Return [X, Y] of the center of cell containing provided text 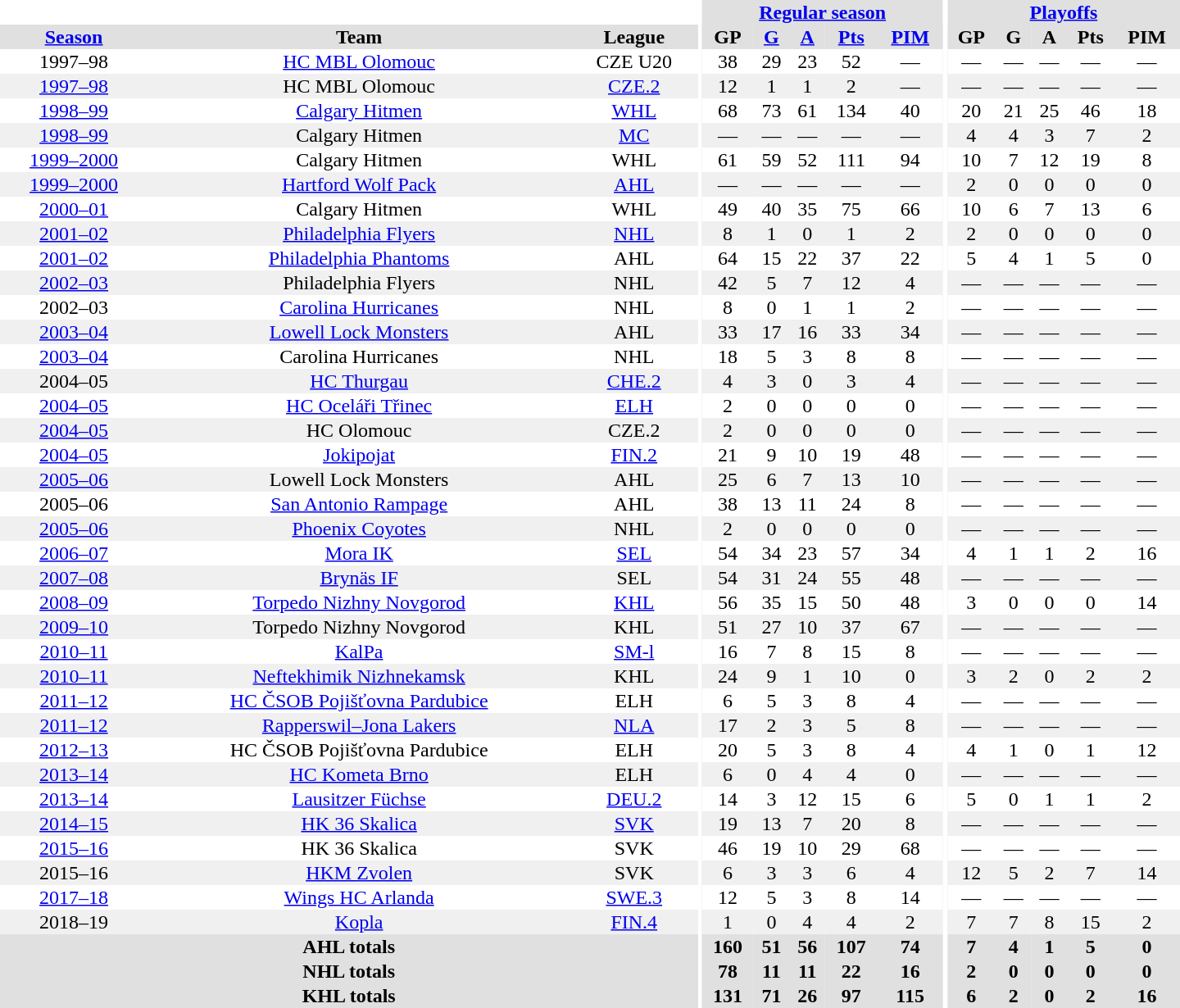
Philadelphia Phantoms [359, 258]
2000–01 [74, 209]
HC Kometa Brno [359, 774]
2008–09 [74, 602]
107 [851, 947]
66 [910, 209]
KalPa [359, 652]
2006–07 [74, 553]
Jokipojat [359, 455]
Hartford Wolf Pack [359, 184]
160 [728, 947]
73 [772, 111]
97 [851, 996]
49 [728, 209]
Phoenix Coyotes [359, 529]
San Antonio Rampage [359, 504]
31 [772, 578]
Rapperswil–Jona Lakers [359, 725]
NHL totals [349, 971]
57 [851, 553]
94 [910, 160]
MC [634, 135]
Wings HC Arlanda [359, 897]
74 [910, 947]
NLA [634, 725]
HC Oceláři Třinec [359, 406]
Neftekhimik Nizhnekamsk [359, 676]
55 [851, 578]
DEU.2 [634, 799]
67 [910, 627]
Season [74, 37]
FIN.2 [634, 455]
2012–13 [74, 750]
Lausitzer Füchse [359, 799]
111 [851, 160]
2009–10 [74, 627]
SWE.3 [634, 897]
42 [728, 283]
Team [359, 37]
71 [772, 996]
134 [851, 111]
2017–18 [74, 897]
64 [728, 258]
HC Olomouc [359, 430]
CHE.2 [634, 381]
Mora IK [359, 553]
2018–19 [74, 922]
Brynäs IF [359, 578]
Kopla [359, 922]
KHL totals [349, 996]
FIN.4 [634, 922]
59 [772, 160]
SM-l [634, 652]
HC Thurgau [359, 381]
75 [851, 209]
CZE U20 [634, 61]
Playoffs [1064, 12]
AHL totals [349, 947]
115 [910, 996]
26 [807, 996]
78 [728, 971]
HKM Zvolen [359, 873]
50 [851, 602]
Regular season [823, 12]
2014–15 [74, 824]
27 [772, 627]
League [634, 37]
2007–08 [74, 578]
131 [728, 996]
